From the cell containing the given text, extract its center point as (X, Y) coordinate. 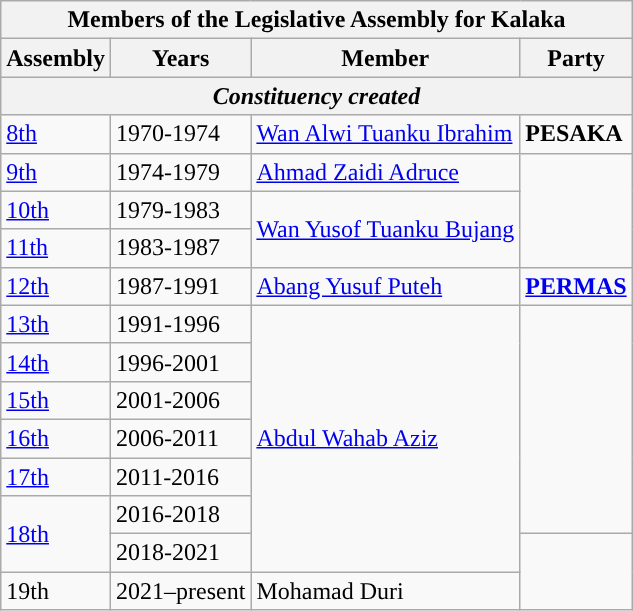
1979-1983 (180, 210)
Mohamad Duri (386, 591)
Constituency created (316, 96)
1974-1979 (180, 172)
PESAKA (576, 134)
18th (56, 534)
Wan Alwi Tuanku Ibrahim (386, 134)
2018-2021 (180, 553)
15th (56, 400)
14th (56, 362)
2021–present (180, 591)
19th (56, 591)
13th (56, 324)
Wan Yusof Tuanku Bujang (386, 229)
17th (56, 477)
Years (180, 58)
1987-1991 (180, 286)
Members of the Legislative Assembly for Kalaka (316, 20)
Abang Yusuf Puteh (386, 286)
Party (576, 58)
Assembly (56, 58)
1996-2001 (180, 362)
9th (56, 172)
12th (56, 286)
2011-2016 (180, 477)
1983-1987 (180, 248)
PERMAS (576, 286)
1970-1974 (180, 134)
2001-2006 (180, 400)
8th (56, 134)
Member (386, 58)
11th (56, 248)
Abdul Wahab Aziz (386, 438)
10th (56, 210)
Ahmad Zaidi Adruce (386, 172)
2016-2018 (180, 515)
2006-2011 (180, 438)
16th (56, 438)
1991-1996 (180, 324)
